For the text-containing cell, return its midpoint in [X, Y] coordinate format. 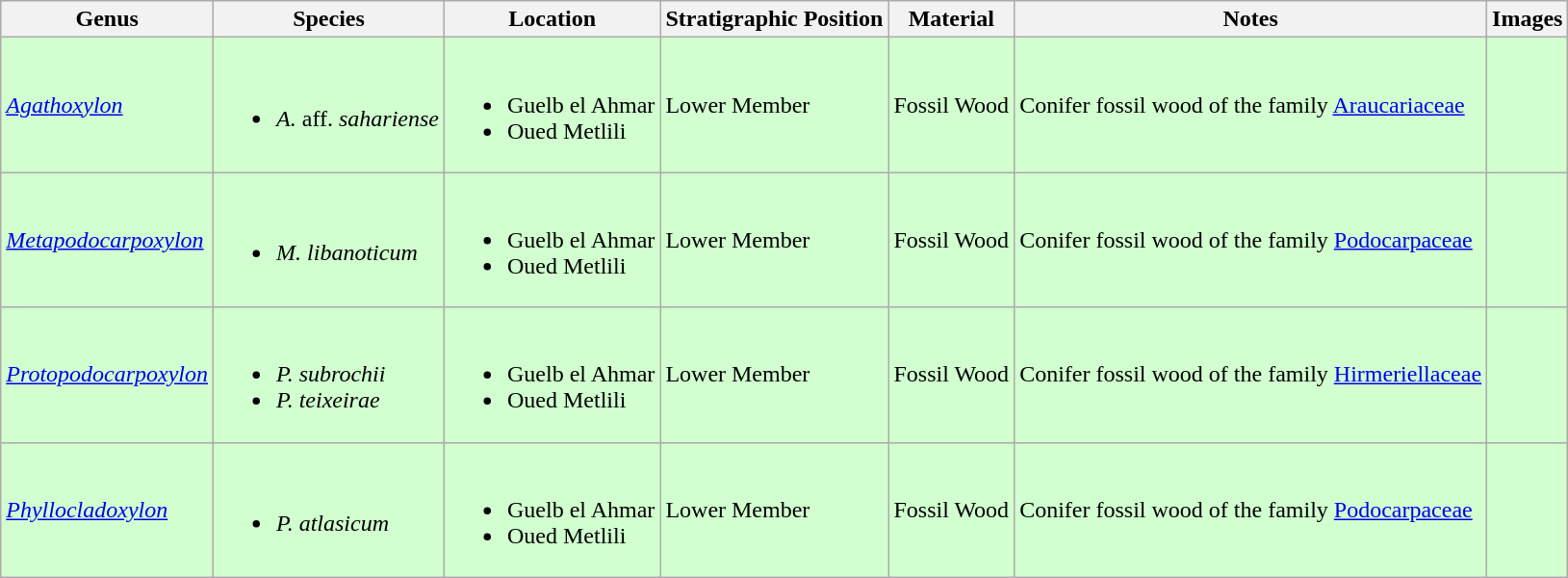
P. atlasicum [329, 510]
A. aff. sahariense [329, 105]
Conifer fossil wood of the family Hirmeriellaceae [1251, 375]
Notes [1251, 19]
Metapodocarpoxylon [108, 240]
Phyllocladoxylon [108, 510]
Images [1528, 19]
P. subrochiiP. teixeirae [329, 375]
Location [552, 19]
Stratigraphic Position [774, 19]
Conifer fossil wood of the family Araucariaceae [1251, 105]
M. libanoticum [329, 240]
Agathoxylon [108, 105]
Material [951, 19]
Protopodocarpoxylon [108, 375]
Genus [108, 19]
Species [329, 19]
